Pinpoint the cell where the given text exists, returning its (x, y) midpoint coordinate. 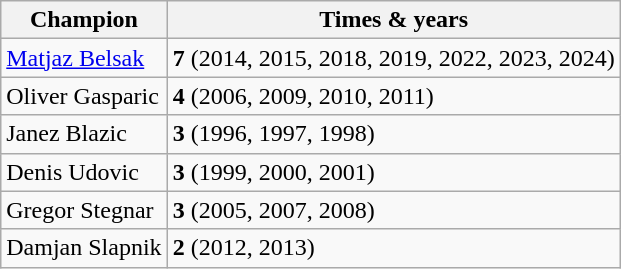
7 (2014, 2015, 2018, 2019, 2022, 2023, 2024) (394, 58)
3 (1996, 1997, 1998) (394, 134)
2 (2012, 2013) (394, 248)
Denis Udovic (84, 172)
Gregor Stegnar (84, 210)
Champion (84, 20)
Times & years (394, 20)
Matjaz Belsak (84, 58)
3 (1999, 2000, 2001) (394, 172)
Damjan Slapnik (84, 248)
Oliver Gasparic (84, 96)
Janez Blazic (84, 134)
4 (2006, 2009, 2010, 2011) (394, 96)
3 (2005, 2007, 2008) (394, 210)
